Extract the [x, y] coordinate from the center of the cell holding the provided text.  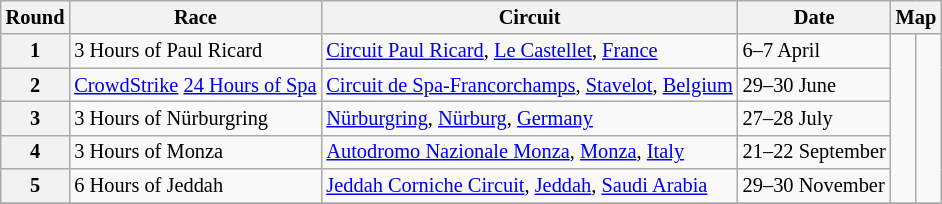
Date [814, 17]
Round [36, 17]
3 Hours of Monza [195, 152]
3 [36, 118]
3 Hours of Nürburgring [195, 118]
2 [36, 85]
Map [916, 17]
Circuit Paul Ricard, Le Castellet, France [529, 51]
4 [36, 152]
CrowdStrike 24 Hours of Spa [195, 85]
5 [36, 186]
6 Hours of Jeddah [195, 186]
1 [36, 51]
Jeddah Corniche Circuit, Jeddah, Saudi Arabia [529, 186]
29–30 June [814, 85]
Circuit [529, 17]
Circuit de Spa-Francorchamps, Stavelot, Belgium [529, 85]
29–30 November [814, 186]
3 Hours of Paul Ricard [195, 51]
Autodromo Nazionale Monza, Monza, Italy [529, 152]
27–28 July [814, 118]
Nürburgring, Nürburg, Germany [529, 118]
21–22 September [814, 152]
6–7 April [814, 51]
Race [195, 17]
